Output the [x, y] coordinate of the center of the cell containing the given text.  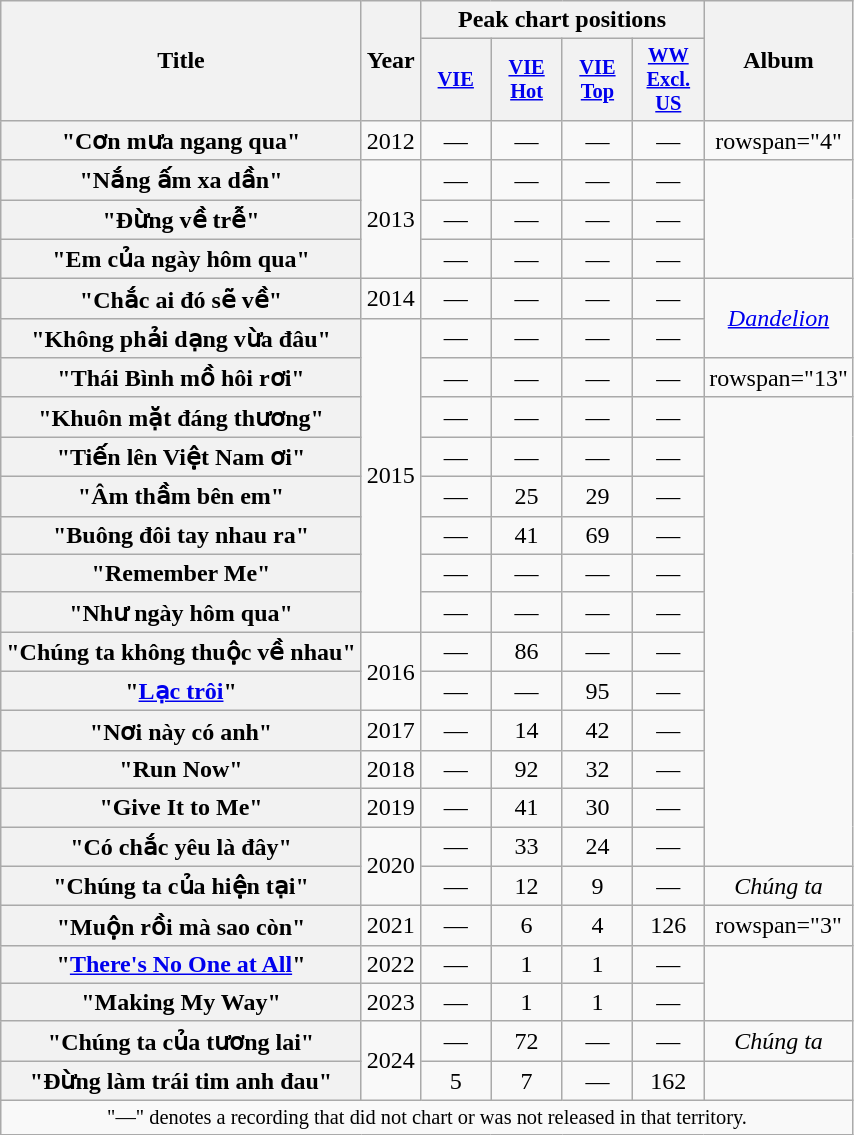
"Như ngày hôm qua" [182, 612]
2019 [390, 808]
"Making My Way" [182, 1002]
29 [598, 497]
rowspan="3" [779, 926]
rowspan="4" [779, 140]
Peak chart positions [562, 20]
2023 [390, 1002]
"Remember Me" [182, 573]
"Lạc trôi" [182, 691]
"Chúng ta của tương lai" [182, 1041]
WW Excl. US [668, 80]
2020 [390, 866]
rowspan="13" [779, 378]
42 [598, 731]
2016 [390, 672]
2018 [390, 769]
72 [526, 1041]
"Không phải dạng vừa đâu" [182, 338]
69 [598, 535]
"Có chắc yêu là đây" [182, 847]
"Give It to Me" [182, 808]
5 [456, 1081]
VIE [456, 80]
12 [526, 886]
2014 [390, 299]
6 [526, 926]
"Âm thầm bên em" [182, 497]
"Thái Bình mồ hôi rơi" [182, 378]
2021 [390, 926]
"Em của ngày hôm qua" [182, 259]
"There's No One at All" [182, 964]
Album [779, 61]
"Muộn rồi mà sao còn" [182, 926]
30 [598, 808]
2012 [390, 140]
24 [598, 847]
Year [390, 61]
Title [182, 61]
"Chúng ta của hiện tại" [182, 886]
"Khuôn mặt đáng thương" [182, 417]
9 [598, 886]
"Nơi này có anh" [182, 731]
"Cơn mưa ngang qua" [182, 140]
"—" denotes a recording that did not chart or was not released in that territory. [427, 1118]
VIETop [598, 80]
92 [526, 769]
95 [598, 691]
25 [526, 497]
2022 [390, 964]
2015 [390, 475]
"Chúng ta không thuộc về nhau" [182, 652]
"Đừng về trễ" [182, 220]
7 [526, 1081]
2024 [390, 1060]
2017 [390, 731]
VIEHot [526, 80]
32 [598, 769]
86 [526, 652]
"Tiến lên Việt Nam ơi" [182, 457]
2013 [390, 220]
"Chắc ai đó sẽ về" [182, 299]
"Run Now" [182, 769]
33 [526, 847]
Dandelion [779, 318]
14 [526, 731]
"Nắng ấm xa dần" [182, 180]
"Đừng làm trái tim anh đau" [182, 1081]
126 [668, 926]
"Buông đôi tay nhau ra" [182, 535]
4 [598, 926]
162 [668, 1081]
